Locate the cell with the specified text and output its [X, Y] center coordinate. 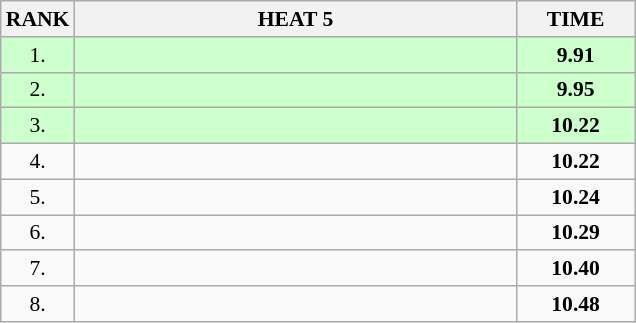
7. [38, 269]
3. [38, 126]
9.91 [576, 55]
9.95 [576, 90]
10.24 [576, 197]
RANK [38, 19]
4. [38, 162]
TIME [576, 19]
10.40 [576, 269]
2. [38, 90]
6. [38, 233]
1. [38, 55]
HEAT 5 [295, 19]
5. [38, 197]
8. [38, 304]
10.48 [576, 304]
10.29 [576, 233]
